Return (x, y) of the center of cell containing provided text 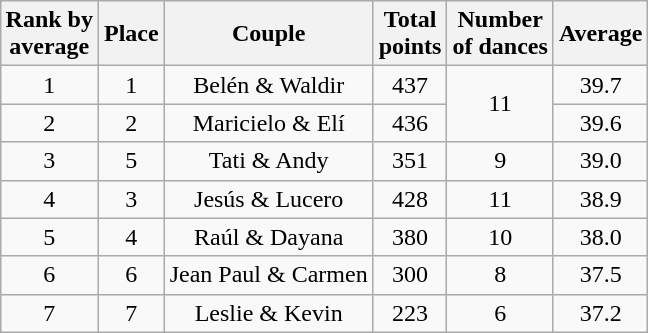
Tati & Andy (268, 161)
Place (131, 34)
9 (500, 161)
Leslie & Kevin (268, 313)
Average (600, 34)
Belén & Waldir (268, 85)
8 (500, 275)
Jean Paul & Carmen (268, 275)
37.2 (600, 313)
428 (410, 199)
437 (410, 85)
351 (410, 161)
Totalpoints (410, 34)
39.7 (600, 85)
Raúl & Dayana (268, 237)
Couple (268, 34)
436 (410, 123)
380 (410, 237)
223 (410, 313)
38.9 (600, 199)
Numberof dances (500, 34)
300 (410, 275)
Rank byaverage (49, 34)
39.6 (600, 123)
38.0 (600, 237)
39.0 (600, 161)
37.5 (600, 275)
Jesús & Lucero (268, 199)
Maricielo & Elí (268, 123)
10 (500, 237)
